Determine the (x, y) coordinate at the center of the cell enclosing the given text.  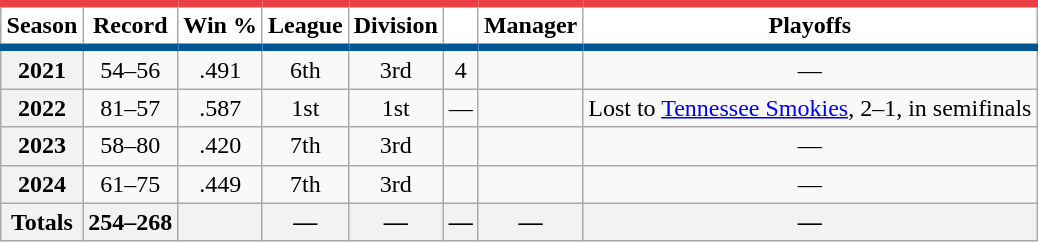
2024 (42, 184)
Totals (42, 222)
Win % (220, 26)
.587 (220, 108)
61–75 (130, 184)
4 (460, 68)
81–57 (130, 108)
Lost to Tennessee Smokies, 2–1, in semifinals (810, 108)
Manager (530, 26)
Record (130, 26)
Division (396, 26)
2021 (42, 68)
2023 (42, 146)
58–80 (130, 146)
Playoffs (810, 26)
54–56 (130, 68)
League (305, 26)
254–268 (130, 222)
.491 (220, 68)
.420 (220, 146)
6th (305, 68)
.449 (220, 184)
Season (42, 26)
2022 (42, 108)
